Pinpoint the cell where the given text exists, returning its [x, y] midpoint coordinate. 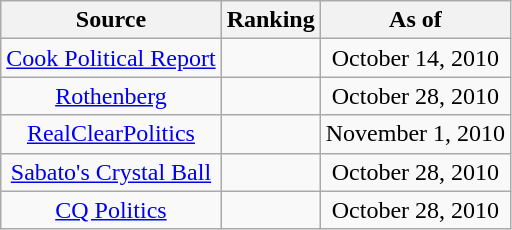
Source [111, 20]
Sabato's Crystal Ball [111, 172]
Cook Political Report [111, 58]
Rothenberg [111, 96]
Ranking [270, 20]
November 1, 2010 [415, 134]
CQ Politics [111, 210]
October 14, 2010 [415, 58]
RealClearPolitics [111, 134]
As of [415, 20]
